Identify which cell holds the provided text, then report its (x, y) central coordinate. 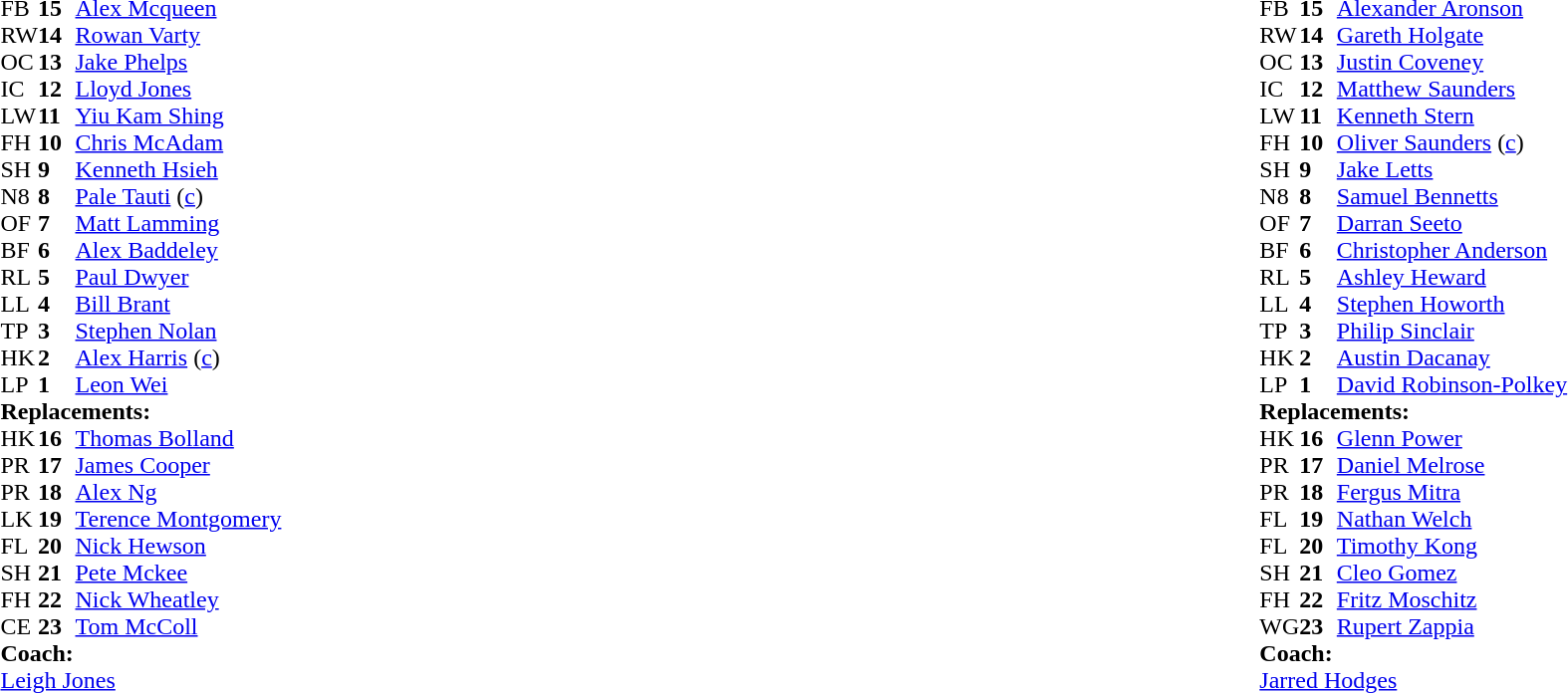
Alex Baddeley (179, 251)
Rowan Varty (179, 36)
Fergus Mitra (1452, 492)
David Robinson-Polkey (1452, 384)
Nick Hewson (179, 546)
Kenneth Stern (1452, 115)
Oliver Saunders (c) (1452, 143)
Philip Sinclair (1452, 331)
Timothy Kong (1452, 546)
Daniel Melrose (1452, 466)
Glenn Power (1452, 438)
Gareth Holgate (1452, 36)
Terence Montgomery (179, 520)
Alex Ng (179, 492)
Lloyd Jones (179, 90)
Austin Dacanay (1452, 358)
Cleo Gomez (1452, 574)
Bill Brant (179, 305)
Leon Wei (179, 384)
Stephen Howorth (1452, 305)
Kenneth Hsieh (179, 169)
Christopher Anderson (1452, 251)
Ashley Heward (1452, 277)
Thomas Bolland (179, 438)
Stephen Nolan (179, 331)
Jake Letts (1452, 169)
Pete Mckee (179, 574)
Nick Wheatley (179, 599)
CE (19, 627)
Tom McColl (179, 627)
Pale Tauti (c) (179, 197)
Darran Seeto (1452, 223)
Paul Dwyer (179, 277)
Alex Harris (c) (179, 358)
Fritz Moschitz (1452, 599)
Matthew Saunders (1452, 90)
James Cooper (179, 466)
Chris McAdam (179, 143)
Matt Lamming (179, 223)
Yiu Kam Shing (179, 115)
WG (1279, 627)
Nathan Welch (1452, 520)
Justin Coveney (1452, 62)
Samuel Bennetts (1452, 197)
Rupert Zappia (1452, 627)
Jake Phelps (179, 62)
LK (19, 520)
